For the text-containing cell, return its midpoint in (x, y) coordinate format. 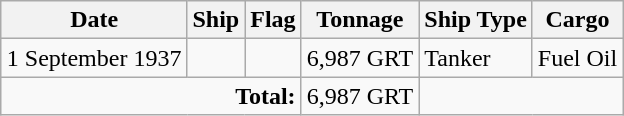
Ship (216, 20)
Date (94, 20)
Total: (151, 96)
Ship Type (476, 20)
1 September 1937 (94, 58)
Cargo (577, 20)
Flag (273, 20)
Tonnage (360, 20)
Tanker (476, 58)
Fuel Oil (577, 58)
